Scan for the cell matching the given text and deliver its (x, y) coordinate at center. 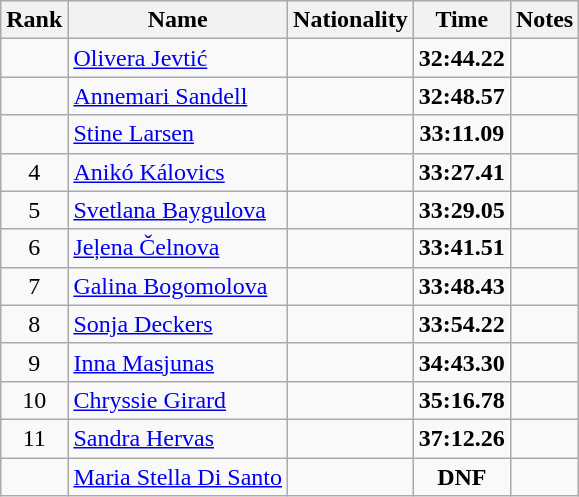
Svetlana Baygulova (178, 210)
Inna Masjunas (178, 362)
34:43.30 (462, 362)
Olivera Jevtić (178, 58)
Notes (544, 20)
Rank (34, 20)
Annemari Sandell (178, 96)
8 (34, 324)
11 (34, 438)
9 (34, 362)
DNF (462, 477)
Galina Bogomolova (178, 286)
7 (34, 286)
Sonja Deckers (178, 324)
6 (34, 248)
33:29.05 (462, 210)
32:48.57 (462, 96)
Name (178, 20)
4 (34, 172)
Maria Stella Di Santo (178, 477)
33:54.22 (462, 324)
Anikó Kálovics (178, 172)
Nationality (351, 20)
33:41.51 (462, 248)
32:44.22 (462, 58)
Chryssie Girard (178, 400)
Sandra Hervas (178, 438)
33:48.43 (462, 286)
Stine Larsen (178, 134)
10 (34, 400)
Time (462, 20)
Jeļena Čelnova (178, 248)
33:11.09 (462, 134)
35:16.78 (462, 400)
5 (34, 210)
33:27.41 (462, 172)
37:12.26 (462, 438)
